Scan for the cell matching the given text and deliver its (x, y) coordinate at center. 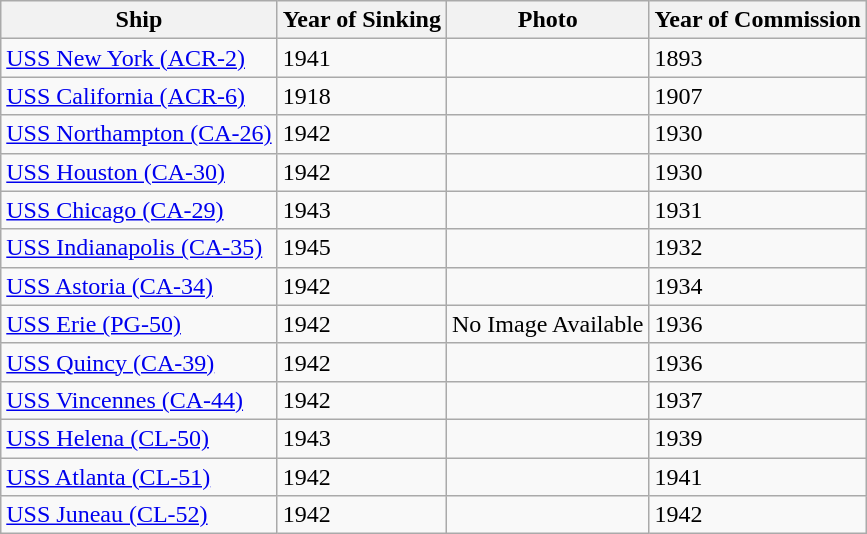
USS California (ACR-6) (139, 96)
Year of Sinking (362, 20)
Year of Commission (758, 20)
USS Northampton (CA-26) (139, 134)
1939 (758, 438)
USS Astoria (CA-34) (139, 286)
USS Atlanta (CL-51) (139, 477)
1931 (758, 210)
1918 (362, 96)
USS Indianapolis (CA-35) (139, 248)
Ship (139, 20)
Photo (548, 20)
No Image Available (548, 324)
USS Helena (CL-50) (139, 438)
1945 (362, 248)
1893 (758, 58)
USS Chicago (CA-29) (139, 210)
1932 (758, 248)
USS Vincennes (CA-44) (139, 400)
1937 (758, 400)
1907 (758, 96)
USS Houston (CA-30) (139, 172)
USS Quincy (CA-39) (139, 362)
USS New York (ACR-2) (139, 58)
1934 (758, 286)
USS Erie (PG-50) (139, 324)
USS Juneau (CL-52) (139, 515)
